Scan for the cell matching the given text and deliver its [x, y] coordinate at center. 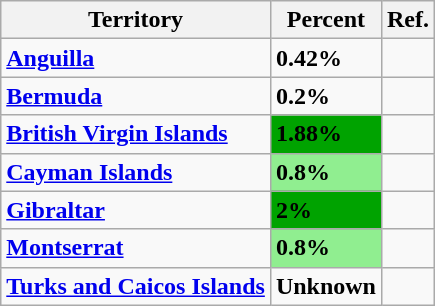
Percent [326, 20]
Gibraltar [136, 210]
Cayman Islands [136, 172]
Turks and Caicos Islands [136, 286]
Anguilla [136, 58]
Ref. [408, 20]
0.42% [326, 58]
British Virgin Islands [136, 134]
1.88% [326, 134]
0.2% [326, 96]
Territory [136, 20]
Bermuda [136, 96]
Montserrat [136, 248]
Unknown [326, 286]
2% [326, 210]
